Find where the given text appears and provide that cell's center as (X, Y) coordinate. 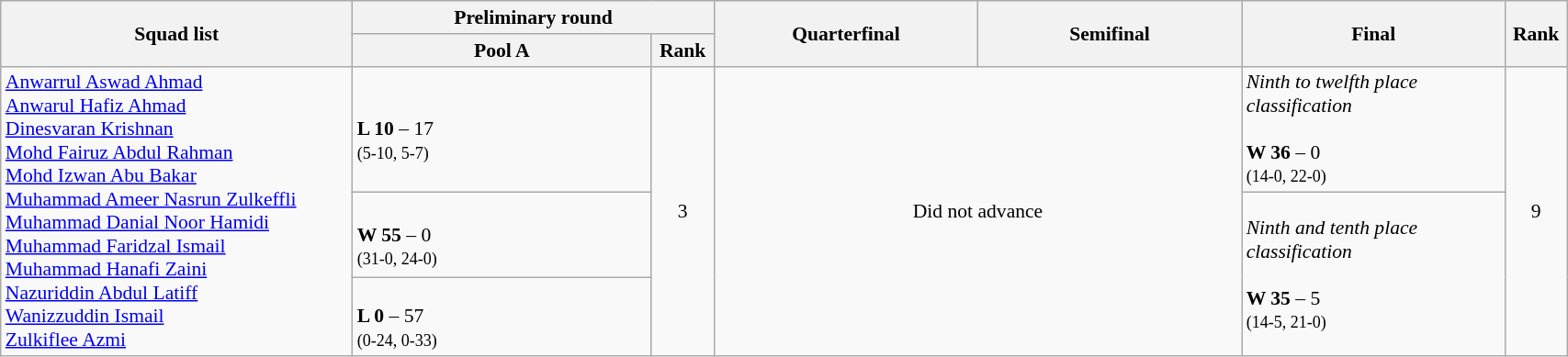
Ninth and tenth place classificationW 35 – 5(14-5, 21-0) (1374, 274)
L 10 – 17(5-10, 5-7) (502, 129)
Did not advance (977, 211)
Final (1374, 33)
Semifinal (1110, 33)
Ninth to twelfth place classificationW 36 – 0(14-0, 22-0) (1374, 129)
3 (682, 211)
Pool A (502, 50)
Quarterfinal (845, 33)
Squad list (176, 33)
L 0 – 57(0-24, 0-33) (502, 318)
W 55 – 0(31-0, 24-0) (502, 235)
Preliminary round (534, 17)
9 (1536, 211)
